Return [x, y] of the center of cell containing provided text 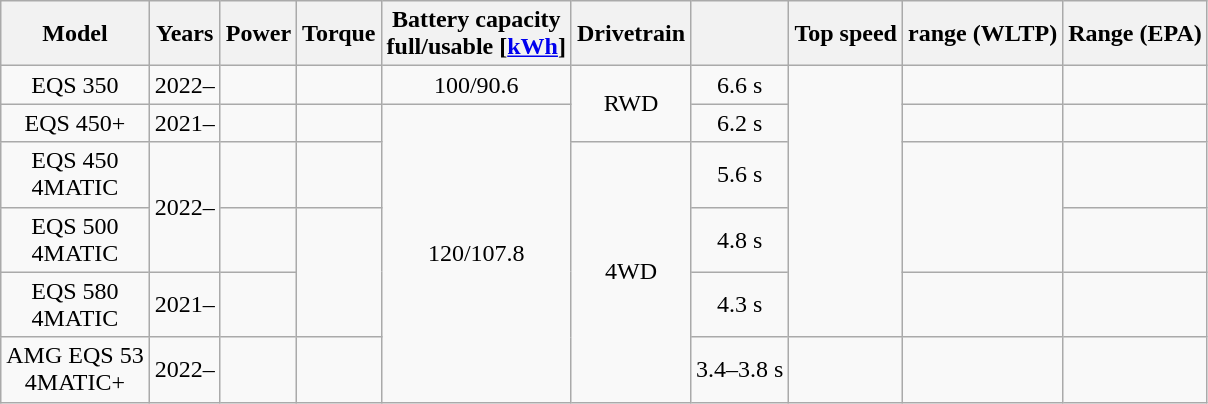
3.4–3.8 s [740, 370]
EQS 350 [75, 85]
EQS 450 4MATIC [75, 174]
Model [75, 34]
Power [258, 34]
6.6 s [740, 85]
4.3 s [740, 304]
5.6 s [740, 174]
Top speed [846, 34]
AMG EQS 53 4MATIC+ [75, 370]
Range (EPA) [1136, 34]
4WD [630, 272]
Battery capacityfull/usable [kWh] [476, 34]
EQS 450+ [75, 123]
Torque [339, 34]
100/90.6 [476, 85]
Years [184, 34]
EQS 500 4MATIC [75, 240]
120/107.8 [476, 253]
6.2 s [740, 123]
RWD [630, 104]
EQS 580 4MATIC [75, 304]
range (WLTP) [982, 34]
4.8 s [740, 240]
Drivetrain [630, 34]
